Capture the cell that displays the provided text and extract its (X, Y) central coordinate. 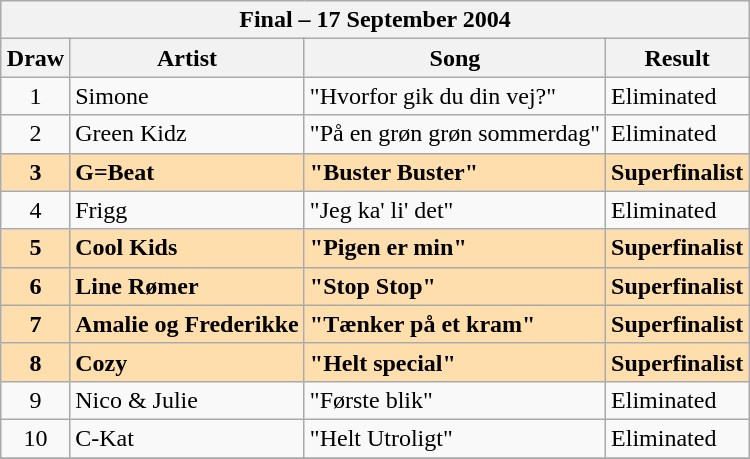
1 (35, 96)
2 (35, 134)
Frigg (188, 210)
4 (35, 210)
6 (35, 286)
"Helt special" (454, 362)
"Buster Buster" (454, 172)
5 (35, 248)
Amalie og Frederikke (188, 324)
G=Beat (188, 172)
"Helt Utroligt" (454, 438)
Line Rømer (188, 286)
"Tænker på et kram" (454, 324)
Simone (188, 96)
"Første blik" (454, 400)
Nico & Julie (188, 400)
Result (678, 58)
"Jeg ka' li' det" (454, 210)
Cozy (188, 362)
Artist (188, 58)
"Pigen er min" (454, 248)
8 (35, 362)
7 (35, 324)
3 (35, 172)
Draw (35, 58)
10 (35, 438)
"På en grøn grøn sommerdag" (454, 134)
Cool Kids (188, 248)
9 (35, 400)
"Hvorfor gik du din vej?" (454, 96)
Green Kidz (188, 134)
C-Kat (188, 438)
"Stop Stop" (454, 286)
Final – 17 September 2004 (374, 20)
Song (454, 58)
